Scan for the cell matching the given text and deliver its (x, y) coordinate at center. 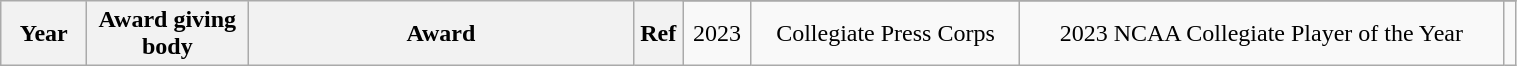
Collegiate Press Corps (885, 34)
Year (44, 34)
2023 (716, 34)
Ref (658, 34)
2023 NCAA Collegiate Player of the Year (1262, 34)
Award (441, 34)
Award giving body (168, 34)
